Find where the given text appears and provide that cell's center as [X, Y] coordinate. 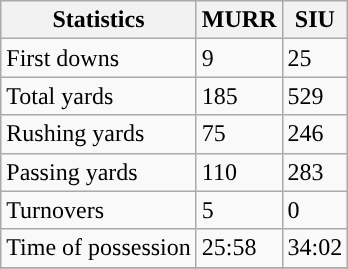
185 [239, 96]
529 [315, 96]
9 [239, 58]
Passing yards [99, 172]
Turnovers [99, 210]
25 [315, 58]
First downs [99, 58]
Total yards [99, 96]
34:02 [315, 248]
283 [315, 172]
5 [239, 210]
246 [315, 134]
Rushing yards [99, 134]
MURR [239, 20]
75 [239, 134]
Time of possession [99, 248]
Statistics [99, 20]
110 [239, 172]
0 [315, 210]
25:58 [239, 248]
SIU [315, 20]
